Return [x, y] of the center of cell containing provided text 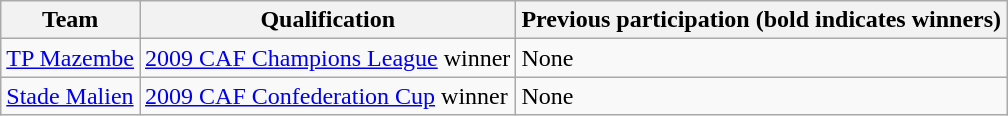
Previous participation (bold indicates winners) [762, 20]
2009 CAF Champions League winner [328, 58]
2009 CAF Confederation Cup winner [328, 96]
Stade Malien [70, 96]
Team [70, 20]
Qualification [328, 20]
TP Mazembe [70, 58]
